Determine the [X, Y] coordinate at the center of the cell enclosing the given text.  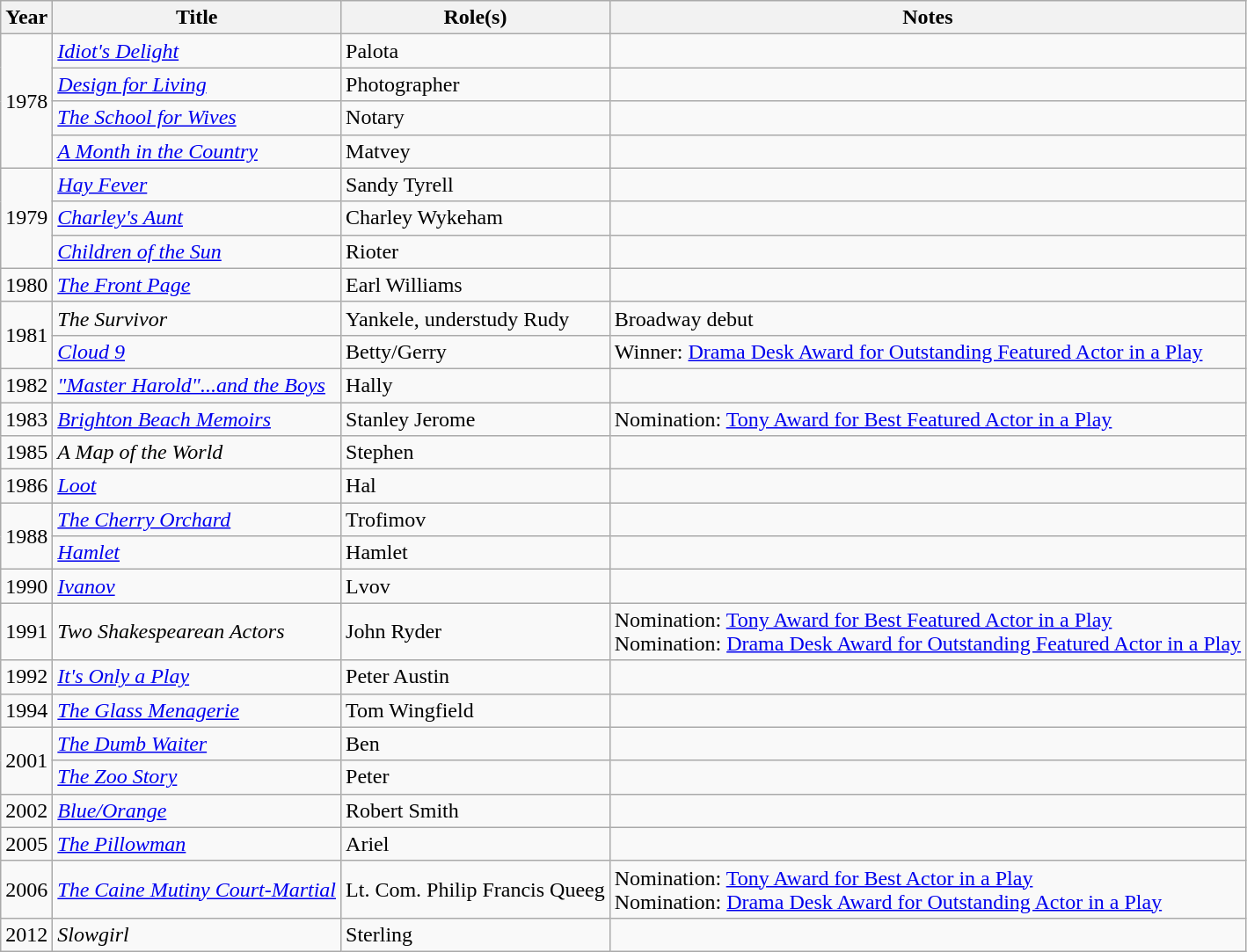
2006 [26, 890]
Tom Wingfield [476, 710]
1983 [26, 419]
Loot [197, 486]
1985 [26, 453]
Nomination: Tony Award for Best Featured Actor in a PlayNomination: Drama Desk Award for Outstanding Featured Actor in a Play [927, 631]
Nomination: Tony Award for Best Featured Actor in a Play [927, 419]
Brighton Beach Memoirs [197, 419]
Role(s) [476, 18]
Lt. Com. Philip Francis Queeg [476, 890]
The Zoo Story [197, 777]
Notary [476, 118]
Earl Williams [476, 285]
The Pillowman [197, 844]
Palota [476, 51]
"Master Harold"...and the Boys [197, 385]
A Month in the Country [197, 151]
The Caine Mutiny Court-Martial [197, 890]
1991 [26, 631]
The Cherry Orchard [197, 520]
Two Shakespearean Actors [197, 631]
Design for Living [197, 84]
Charley's Aunt [197, 218]
Children of the Sun [197, 251]
It's Only a Play [197, 677]
1981 [26, 335]
Hay Fever [197, 185]
1980 [26, 285]
1990 [26, 586]
1986 [26, 486]
Nomination: Tony Award for Best Actor in a PlayNomination: Drama Desk Award for Outstanding Actor in a Play [927, 890]
2001 [26, 760]
Title [197, 18]
Stanley Jerome [476, 419]
Robert Smith [476, 810]
1992 [26, 677]
Idiot's Delight [197, 51]
Cloud 9 [197, 352]
Lvov [476, 586]
Charley Wykeham [476, 218]
Betty/Gerry [476, 352]
1988 [26, 536]
Ben [476, 744]
1978 [26, 101]
Notes [927, 18]
Ariel [476, 844]
Peter Austin [476, 677]
The Glass Menagerie [197, 710]
The Dumb Waiter [197, 744]
Sterling [476, 934]
2012 [26, 934]
Blue/Orange [197, 810]
Matvey [476, 151]
Broadway debut [927, 318]
2002 [26, 810]
Winner: Drama Desk Award for Outstanding Featured Actor in a Play [927, 352]
1979 [26, 218]
1982 [26, 385]
John Ryder [476, 631]
Trofimov [476, 520]
Ivanov [197, 586]
Peter [476, 777]
Stephen [476, 453]
Sandy Tyrell [476, 185]
The School for Wives [197, 118]
Hal [476, 486]
Photographer [476, 84]
Hally [476, 385]
2005 [26, 844]
The Survivor [197, 318]
A Map of the World [197, 453]
Slowgirl [197, 934]
The Front Page [197, 285]
Yankele, understudy Rudy [476, 318]
1994 [26, 710]
Year [26, 18]
Rioter [476, 251]
